Identify which cell holds the provided text, then report its (X, Y) central coordinate. 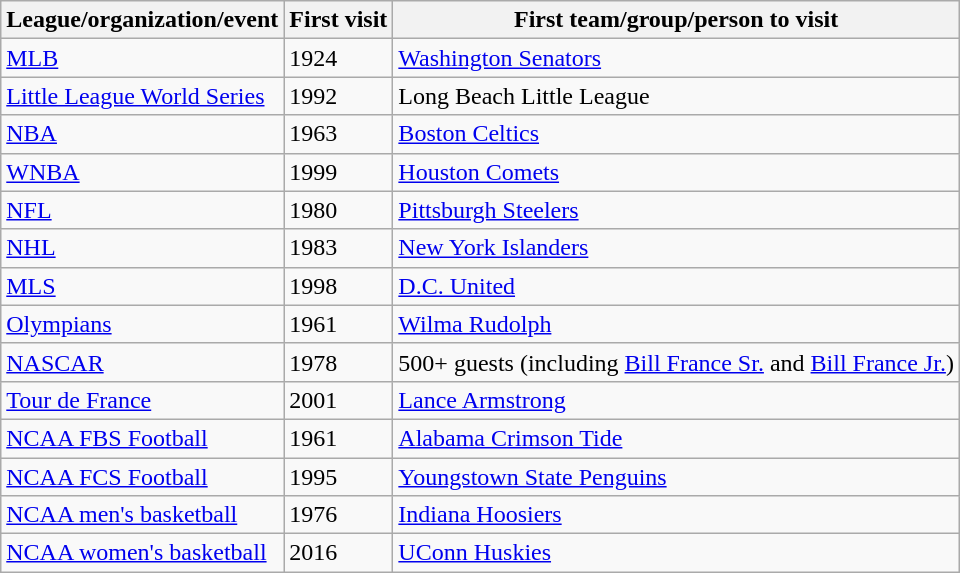
Long Beach Little League (676, 96)
Pittsburgh Steelers (676, 210)
New York Islanders (676, 248)
Tour de France (142, 400)
1976 (338, 515)
500+ guests (including Bill France Sr. and Bill France Jr.) (676, 362)
Little League World Series (142, 96)
Lance Armstrong (676, 400)
First team/group/person to visit (676, 20)
1978 (338, 362)
Alabama Crimson Tide (676, 438)
WNBA (142, 172)
1983 (338, 248)
1999 (338, 172)
NCAA FBS Football (142, 438)
Boston Celtics (676, 134)
1924 (338, 58)
1980 (338, 210)
Olympians (142, 324)
UConn Huskies (676, 553)
NHL (142, 248)
Houston Comets (676, 172)
First visit (338, 20)
League/organization/event (142, 20)
1995 (338, 477)
Washington Senators (676, 58)
MLB (142, 58)
2001 (338, 400)
NCAA men's basketball (142, 515)
1998 (338, 286)
Wilma Rudolph (676, 324)
MLS (142, 286)
Indiana Hoosiers (676, 515)
1963 (338, 134)
Youngstown State Penguins (676, 477)
NCAA FCS Football (142, 477)
2016 (338, 553)
1992 (338, 96)
D.C. United (676, 286)
NCAA women's basketball (142, 553)
NBA (142, 134)
NFL (142, 210)
NASCAR (142, 362)
